From the cell containing the given text, extract its center point as (X, Y) coordinate. 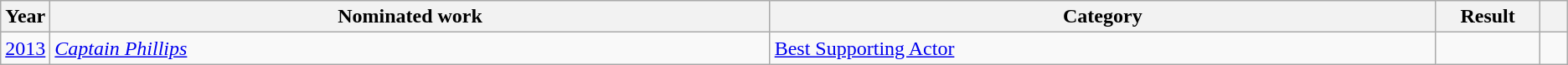
Best Supporting Actor (1102, 48)
Captain Phillips (410, 48)
Nominated work (410, 17)
2013 (25, 48)
Result (1488, 17)
Year (25, 17)
Category (1102, 17)
